Pinpoint the cell where the given text exists, returning its (x, y) midpoint coordinate. 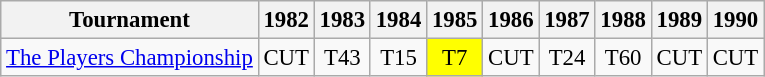
T43 (342, 58)
1988 (623, 20)
T24 (567, 58)
1990 (735, 20)
1983 (342, 20)
1984 (398, 20)
The Players Championship (130, 58)
1985 (455, 20)
T15 (398, 58)
1989 (679, 20)
Tournament (130, 20)
1982 (286, 20)
T60 (623, 58)
1987 (567, 20)
T7 (455, 58)
1986 (511, 20)
